Detect which cell encompasses the target text, then output its (X, Y) center coordinate. 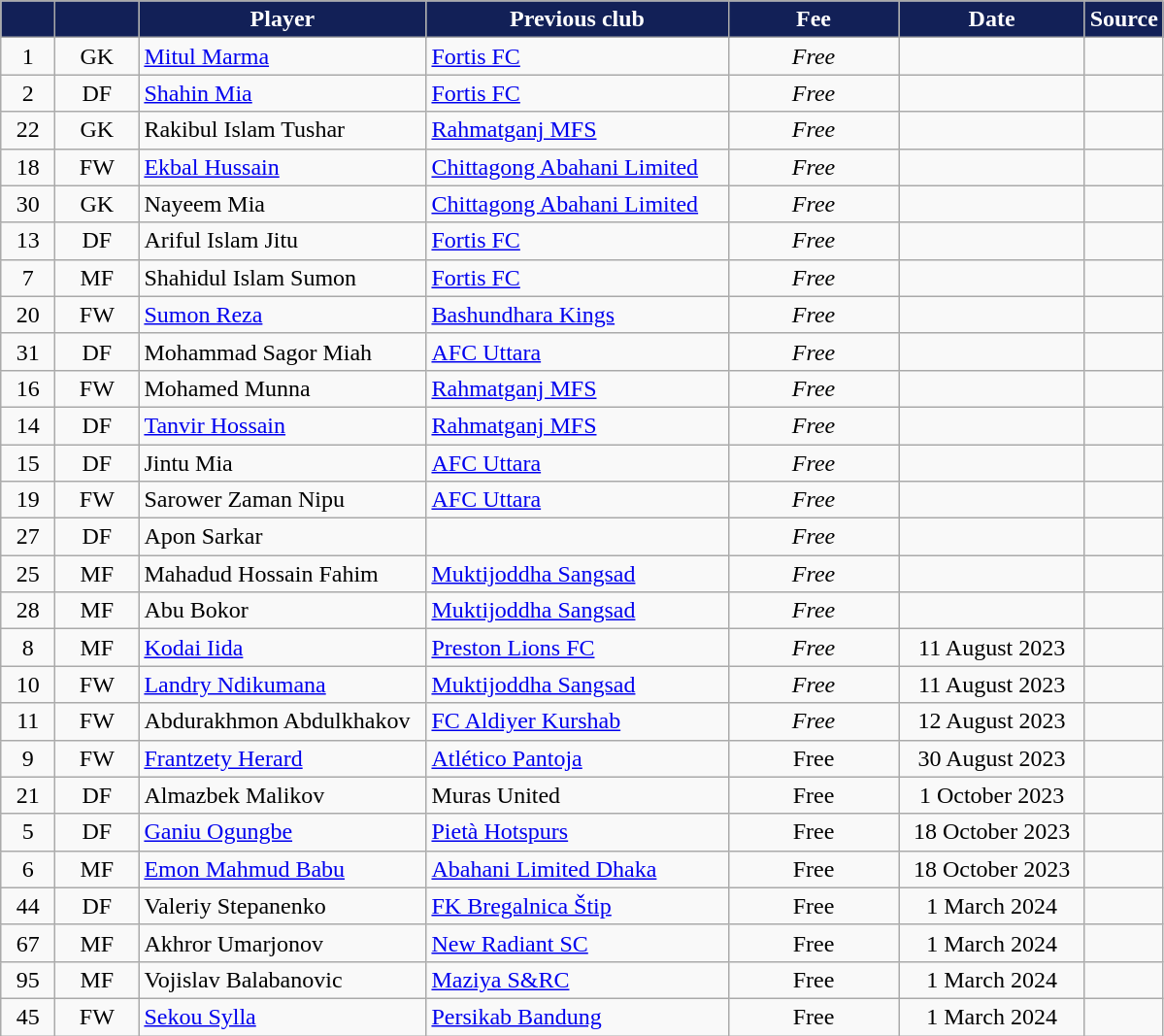
Mohamed Munna (283, 388)
12 August 2023 (992, 721)
Kodai Iida (283, 648)
5 (28, 832)
8 (28, 648)
Sumon Reza (283, 315)
45 (28, 1017)
31 (28, 351)
19 (28, 500)
Akhror Umarjonov (283, 943)
New Radiant SC (577, 943)
Rakibul Islam Tushar (283, 130)
Ganiu Ogungbe (283, 832)
25 (28, 574)
Atlético Pantoja (577, 758)
Fee (814, 19)
30 (28, 204)
Sarower Zaman Nipu (283, 500)
Frantzety Herard (283, 758)
Almazbek Malikov (283, 795)
Abahani Limited Dhaka (577, 869)
28 (28, 611)
Persikab Bandung (577, 1017)
Source (1124, 19)
Emon Mahmud Babu (283, 869)
Abdurakhmon Abdulkhakov (283, 721)
67 (28, 943)
Bashundhara Kings (577, 315)
2 (28, 93)
Ekbal Hussain (283, 167)
7 (28, 278)
Mohammad Sagor Miah (283, 351)
Landry Ndikumana (283, 685)
Ariful Islam Jitu (283, 241)
Nayeem Mia (283, 204)
FK Bregalnica Štip (577, 906)
Pietà Hotspurs (577, 832)
1 October 2023 (992, 795)
20 (28, 315)
30 August 2023 (992, 758)
Apon Sarkar (283, 537)
27 (28, 537)
Valeriy Stepanenko (283, 906)
Vojislav Balabanovic (283, 980)
Player (283, 19)
Tanvir Hossain (283, 425)
FC Aldiyer Kurshab (577, 721)
Mitul Marma (283, 56)
9 (28, 758)
95 (28, 980)
18 (28, 167)
44 (28, 906)
Date (992, 19)
Previous club (577, 19)
16 (28, 388)
Jintu Mia (283, 463)
11 (28, 721)
1 (28, 56)
Preston Lions FC (577, 648)
21 (28, 795)
Muras United (577, 795)
Sekou Sylla (283, 1017)
15 (28, 463)
22 (28, 130)
Mahadud Hossain Fahim (283, 574)
Shahidul Islam Sumon (283, 278)
14 (28, 425)
Abu Bokor (283, 611)
Maziya S&RC (577, 980)
6 (28, 869)
Shahin Mia (283, 93)
10 (28, 685)
13 (28, 241)
